Pinpoint the cell where the given text exists, returning its [x, y] midpoint coordinate. 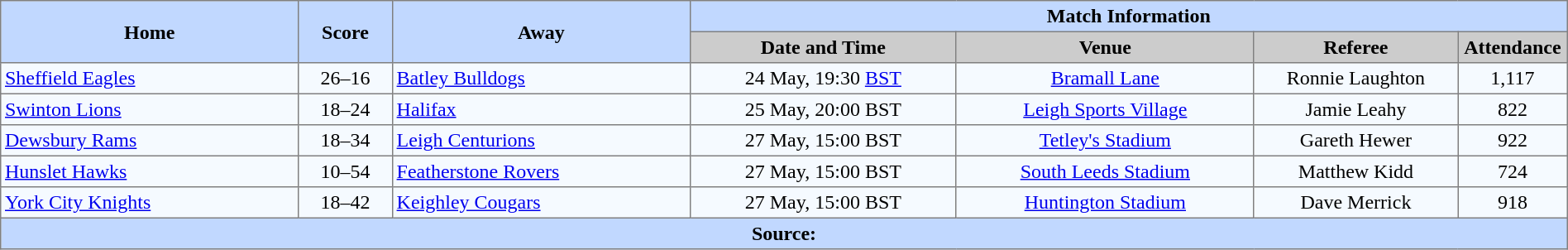
Away [541, 31]
24 May, 19:30 BST [823, 79]
922 [1513, 141]
York City Knights [150, 203]
Hunslet Hawks [150, 171]
Dave Merrick [1355, 203]
Venue [1105, 47]
Batley Bulldogs [541, 79]
18–42 [346, 203]
Attendance [1513, 47]
Leigh Centurions [541, 141]
Huntington Stadium [1105, 203]
Swinton Lions [150, 109]
Tetley's Stadium [1105, 141]
822 [1513, 109]
Ronnie Laughton [1355, 79]
18–24 [346, 109]
1,117 [1513, 79]
South Leeds Stadium [1105, 171]
Gareth Hewer [1355, 141]
Match Information [1128, 17]
18–34 [346, 141]
Score [346, 31]
Source: [784, 233]
Matthew Kidd [1355, 171]
Keighley Cougars [541, 203]
Date and Time [823, 47]
Sheffield Eagles [150, 79]
10–54 [346, 171]
Home [150, 31]
Referee [1355, 47]
26–16 [346, 79]
Leigh Sports Village [1105, 109]
Dewsbury Rams [150, 141]
Jamie Leahy [1355, 109]
Halifax [541, 109]
Featherstone Rovers [541, 171]
Bramall Lane [1105, 79]
918 [1513, 203]
25 May, 20:00 BST [823, 109]
724 [1513, 171]
